Capture the cell that displays the provided text and extract its (X, Y) central coordinate. 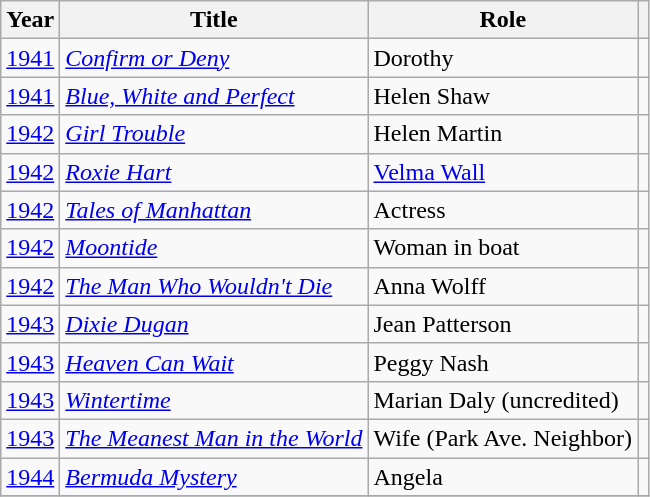
Heaven Can Wait (214, 362)
Dixie Dugan (214, 324)
Helen Martin (503, 134)
The Man Who Wouldn't Die (214, 286)
Marian Daly (uncredited) (503, 400)
Role (503, 20)
Wife (Park Ave. Neighbor) (503, 438)
Girl Trouble (214, 134)
Velma Wall (503, 172)
Actress (503, 210)
Peggy Nash (503, 362)
Title (214, 20)
Bermuda Mystery (214, 477)
The Meanest Man in the World (214, 438)
Jean Patterson (503, 324)
Anna Wolff (503, 286)
1944 (30, 477)
Helen Shaw (503, 96)
Dorothy (503, 58)
Confirm or Deny (214, 58)
Roxie Hart (214, 172)
Blue, White and Perfect (214, 96)
Tales of Manhattan (214, 210)
Year (30, 20)
Angela (503, 477)
Moontide (214, 248)
Wintertime (214, 400)
Woman in boat (503, 248)
